Provide the [X, Y] coordinate of the cell's center where the given text is located.  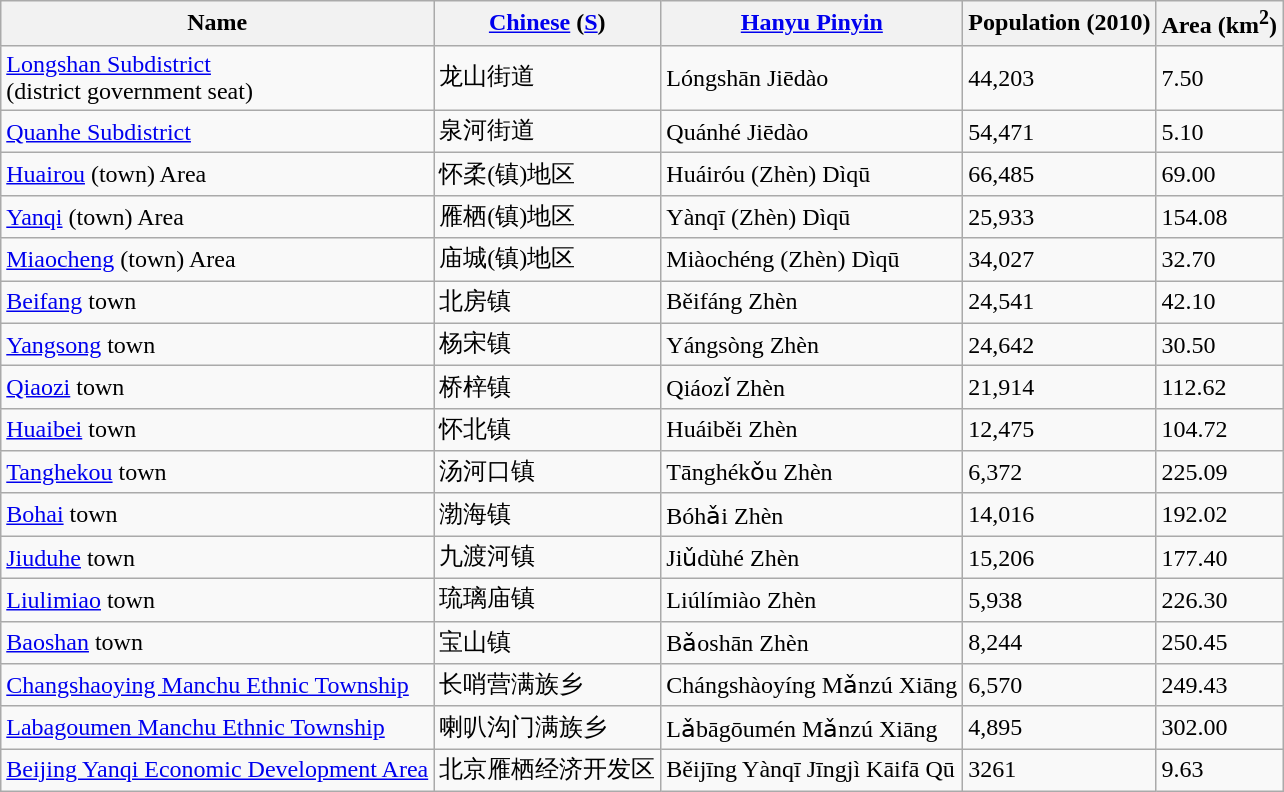
5,938 [1060, 600]
渤海镇 [548, 514]
Qiáozǐ Zhèn [812, 388]
24,642 [1060, 344]
Jiǔdùhé Zhèn [812, 558]
Lóngshān Jiēdào [812, 78]
九渡河镇 [548, 558]
Yangsong town [218, 344]
Yanqi (town) Area [218, 216]
汤河口镇 [548, 472]
喇叭沟门满族乡 [548, 728]
104.72 [1220, 430]
112.62 [1220, 388]
Longshan Subdistrict(district government seat) [218, 78]
Changshaoying Manchu Ethnic Township [218, 686]
Bóhǎi Zhèn [812, 514]
32.70 [1220, 260]
14,016 [1060, 514]
12,475 [1060, 430]
Quánhé Jiēdào [812, 132]
302.00 [1220, 728]
琉璃庙镇 [548, 600]
庙城(镇)地区 [548, 260]
Tanghekou town [218, 472]
Huairou (town) Area [218, 174]
Huáiběi Zhèn [812, 430]
Miàochéng (Zhèn) Dìqū [812, 260]
北房镇 [548, 302]
Name [218, 24]
Miaocheng (town) Area [218, 260]
龙山街道 [548, 78]
6,570 [1060, 686]
Jiuduhe town [218, 558]
3261 [1060, 770]
Population (2010) [1060, 24]
7.50 [1220, 78]
34,027 [1060, 260]
Bǎoshān Zhèn [812, 642]
Chinese (S) [548, 24]
宝山镇 [548, 642]
5.10 [1220, 132]
30.50 [1220, 344]
42.10 [1220, 302]
225.09 [1220, 472]
Quanhe Subdistrict [218, 132]
250.45 [1220, 642]
9.63 [1220, 770]
192.02 [1220, 514]
15,206 [1060, 558]
Bohai town [218, 514]
Tānghékǒu Zhèn [812, 472]
Hanyu Pinyin [812, 24]
69.00 [1220, 174]
Lǎbāgōumén Mǎnzú Xiāng [812, 728]
44,203 [1060, 78]
154.08 [1220, 216]
Yànqī (Zhèn) Dìqū [812, 216]
66,485 [1060, 174]
177.40 [1220, 558]
Běijīng Yànqī Jīngjì Kāifā Qū [812, 770]
21,914 [1060, 388]
226.30 [1220, 600]
Labagoumen Manchu Ethnic Township [218, 728]
25,933 [1060, 216]
Beijing Yanqi Economic Development Area [218, 770]
泉河街道 [548, 132]
Huaibei town [218, 430]
Běifáng Zhèn [812, 302]
长哨营满族乡 [548, 686]
Liúlímiào Zhèn [812, 600]
249.43 [1220, 686]
Baoshan town [218, 642]
Beifang town [218, 302]
54,471 [1060, 132]
Huáiróu (Zhèn) Dìqū [812, 174]
Yángsòng Zhèn [812, 344]
Chángshàoyíng Mǎnzú Xiāng [812, 686]
北京雁栖经济开发区 [548, 770]
怀柔(镇)地区 [548, 174]
6,372 [1060, 472]
Area (km2) [1220, 24]
4,895 [1060, 728]
24,541 [1060, 302]
Qiaozi town [218, 388]
怀北镇 [548, 430]
8,244 [1060, 642]
桥梓镇 [548, 388]
雁栖(镇)地区 [548, 216]
Liulimiao town [218, 600]
杨宋镇 [548, 344]
